Search for the cell housing the specified text and yield its (x, y) center coordinate. 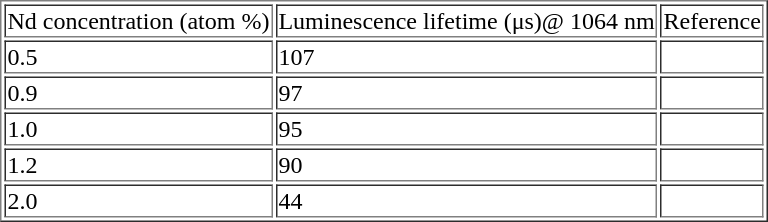
107 (466, 56)
97 (466, 92)
Nd concentration (atom %) (138, 20)
90 (466, 164)
Luminescence lifetime (μs)@ 1064 nm (466, 20)
1.0 (138, 128)
1.2 (138, 164)
0.9 (138, 92)
95 (466, 128)
Reference (712, 20)
2.0 (138, 200)
0.5 (138, 56)
44 (466, 200)
